Find where the given text appears and provide that cell's center as (x, y) coordinate. 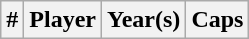
Caps (218, 20)
# (12, 20)
Year(s) (144, 20)
Player (63, 20)
